Find where the given text appears and provide that cell's center as (X, Y) coordinate. 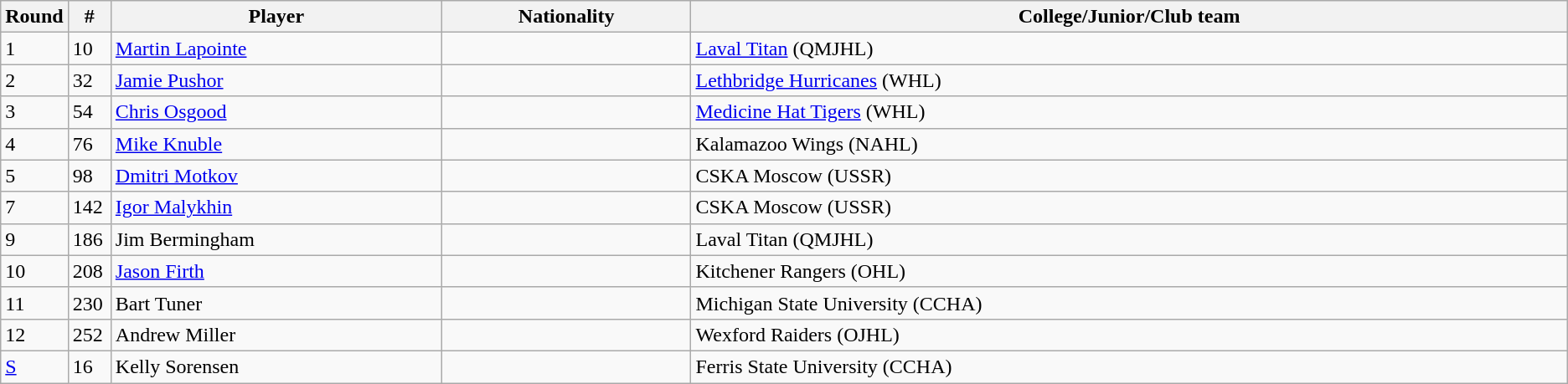
Jason Firth (276, 271)
16 (89, 366)
186 (89, 239)
Jamie Pushor (276, 80)
Wexford Raiders (OJHL) (1129, 335)
Kitchener Rangers (OHL) (1129, 271)
2 (34, 80)
208 (89, 271)
9 (34, 239)
142 (89, 207)
98 (89, 176)
252 (89, 335)
Ferris State University (CCHA) (1129, 366)
Kalamazoo Wings (NAHL) (1129, 144)
Igor Malykhin (276, 207)
Michigan State University (CCHA) (1129, 303)
230 (89, 303)
Dmitri Motkov (276, 176)
Martin Lapointe (276, 49)
32 (89, 80)
12 (34, 335)
11 (34, 303)
College/Junior/Club team (1129, 17)
Chris Osgood (276, 112)
Medicine Hat Tigers (WHL) (1129, 112)
76 (89, 144)
Round (34, 17)
7 (34, 207)
S (34, 366)
Jim Bermingham (276, 239)
4 (34, 144)
# (89, 17)
5 (34, 176)
Nationality (566, 17)
Andrew Miller (276, 335)
Bart Tuner (276, 303)
Kelly Sorensen (276, 366)
54 (89, 112)
Mike Knuble (276, 144)
Lethbridge Hurricanes (WHL) (1129, 80)
3 (34, 112)
1 (34, 49)
Player (276, 17)
